Return the [x, y] coordinate for the center point of the cell that contains the specified text.  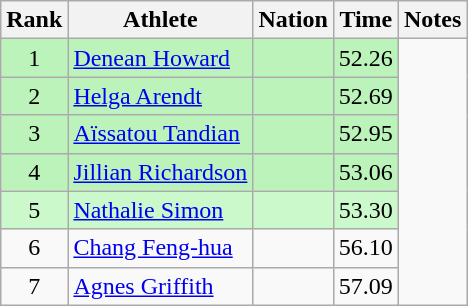
57.09 [366, 286]
Jillian Richardson [160, 172]
53.06 [366, 172]
Helga Arendt [160, 96]
Denean Howard [160, 58]
Agnes Griffith [160, 286]
Notes [432, 20]
Chang Feng-hua [160, 248]
Aïssatou Tandian [160, 134]
1 [34, 58]
52.69 [366, 96]
6 [34, 248]
4 [34, 172]
2 [34, 96]
7 [34, 286]
Rank [34, 20]
52.95 [366, 134]
Time [366, 20]
Nation [293, 20]
5 [34, 210]
Nathalie Simon [160, 210]
56.10 [366, 248]
3 [34, 134]
53.30 [366, 210]
Athlete [160, 20]
52.26 [366, 58]
